Pinpoint the cell where the given text exists, returning its [x, y] midpoint coordinate. 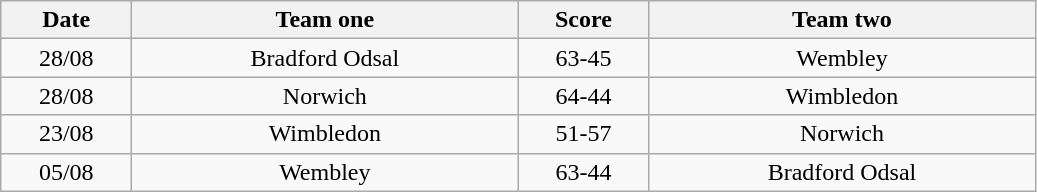
51-57 [584, 134]
63-45 [584, 58]
Team two [842, 20]
05/08 [66, 172]
64-44 [584, 96]
Team one [325, 20]
Date [66, 20]
63-44 [584, 172]
23/08 [66, 134]
Score [584, 20]
